Scan for the cell matching the given text and deliver its (X, Y) coordinate at center. 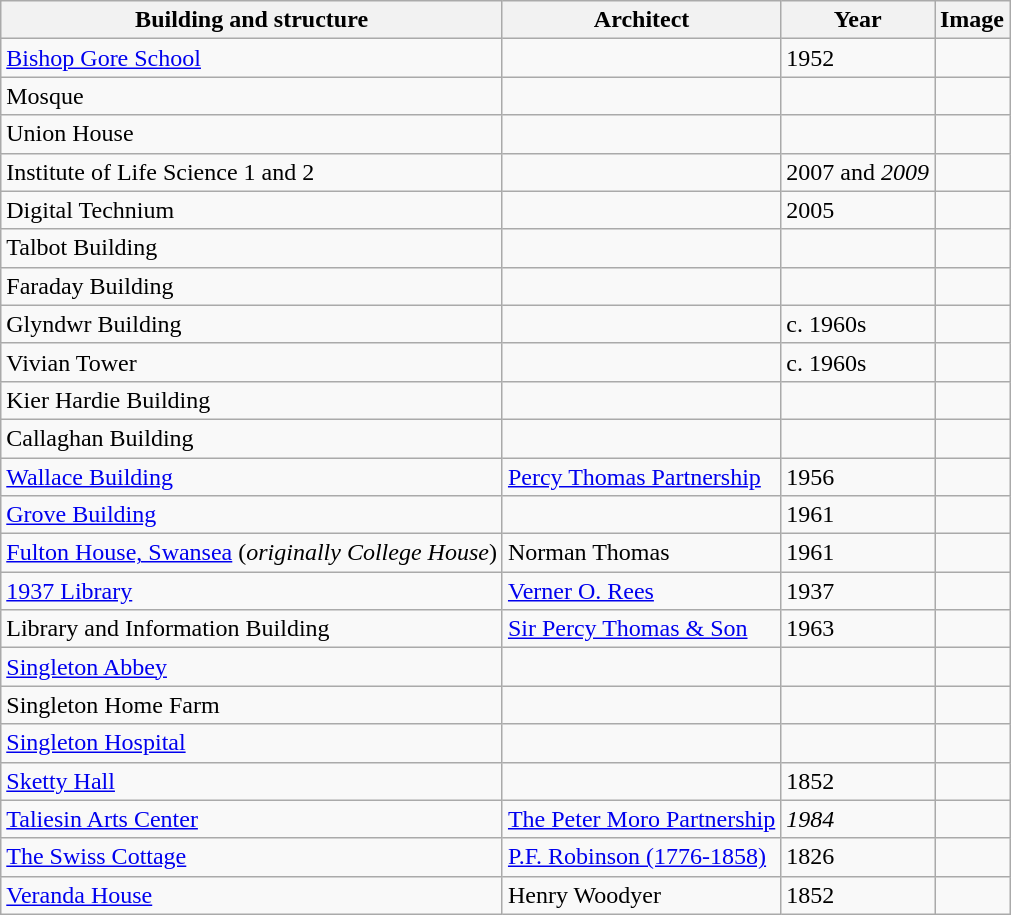
Callaghan Building (252, 438)
1952 (858, 58)
Grove Building (252, 515)
Sir Percy Thomas & Son (641, 629)
2007 and 2009 (858, 172)
Taliesin Arts Center (252, 819)
Architect (641, 20)
P.F. Robinson (1776-1858) (641, 857)
1963 (858, 629)
The Peter Moro Partnership (641, 819)
Image (972, 20)
1956 (858, 477)
Henry Woodyer (641, 895)
Singleton Home Farm (252, 705)
Verner O. Rees (641, 591)
1937 Library (252, 591)
Fulton House, Swansea (originally College House) (252, 553)
Year (858, 20)
1937 (858, 591)
Mosque (252, 96)
Vivian Tower (252, 362)
The Swiss Cottage (252, 857)
Library and Information Building (252, 629)
2005 (858, 210)
Building and structure (252, 20)
Norman Thomas (641, 553)
Digital Technium (252, 210)
Faraday Building (252, 286)
Institute of Life Science 1 and 2 (252, 172)
Singleton Hospital (252, 743)
Wallace Building (252, 477)
Singleton Abbey (252, 667)
Percy Thomas Partnership (641, 477)
Union House (252, 134)
1826 (858, 857)
Sketty Hall (252, 781)
Glyndwr Building (252, 324)
1984 (858, 819)
Veranda House (252, 895)
Talbot Building (252, 248)
Kier Hardie Building (252, 400)
Bishop Gore School (252, 58)
